Identify which cell holds the provided text, then report its (x, y) central coordinate. 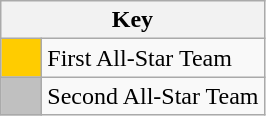
Second All-Star Team (153, 96)
Key (132, 20)
First All-Star Team (153, 58)
